Identify which cell holds the provided text, then report its (X, Y) central coordinate. 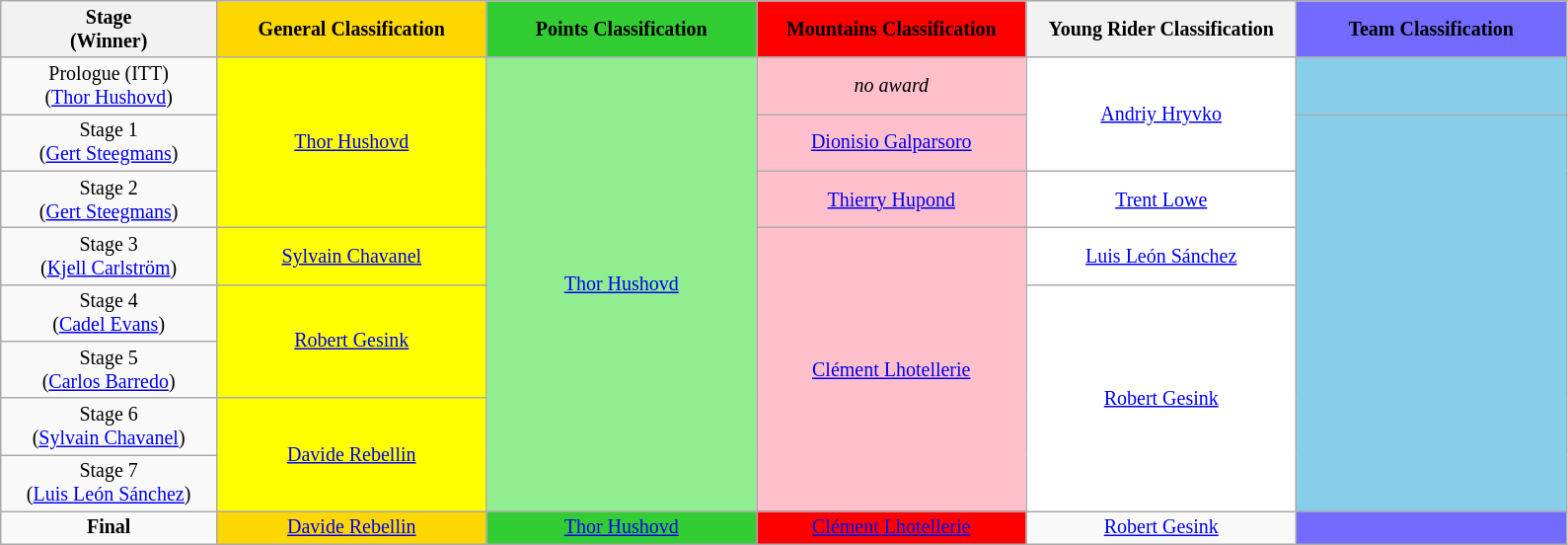
Stage 6(Sylvain Chavanel) (109, 427)
Stage 3(Kjell Carlström) (109, 257)
Trent Lowe (1160, 199)
Prologue (ITT)(Thor Hushovd) (109, 87)
General Classification (351, 30)
Dionisio Galparsoro (890, 142)
Stage 2(Gert Steegmans) (109, 199)
Luis León Sánchez (1160, 257)
Stage 4(Cadel Evans) (109, 312)
Stage 7(Luis León Sánchez) (109, 484)
Points Classification (622, 30)
Young Rider Classification (1160, 30)
Stage 1(Gert Steegmans) (109, 142)
no award (890, 87)
Mountains Classification (890, 30)
Stage 5(Carlos Barredo) (109, 369)
Team Classification (1431, 30)
Sylvain Chavanel (351, 257)
Andriy Hryvko (1160, 115)
Final (109, 527)
Stage(Winner) (109, 30)
Thierry Hupond (890, 199)
